Identify which cell holds the provided text, then report its (x, y) central coordinate. 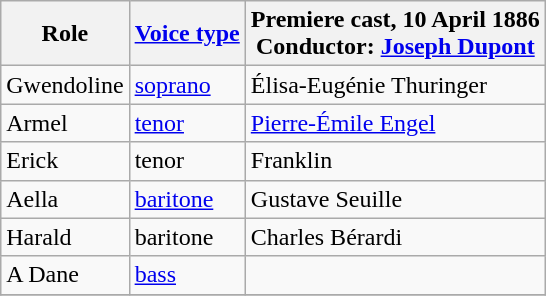
Premiere cast, 10 April 1886Conductor: Joseph Dupont (395, 34)
Role (65, 34)
Pierre-Émile Engel (395, 123)
Harald (65, 237)
Armel (65, 123)
A Dane (65, 275)
Voice type (187, 34)
Franklin (395, 161)
Gwendoline (65, 85)
Aella (65, 199)
bass (187, 275)
Erick (65, 161)
Charles Bérardi (395, 237)
soprano (187, 85)
Gustave Seuille (395, 199)
Élisa-Eugénie Thuringer (395, 85)
